Identify which cell holds the provided text, then report its [x, y] central coordinate. 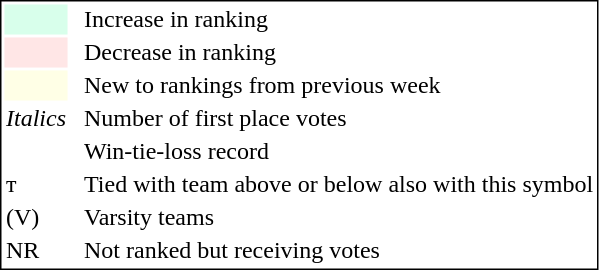
New to rankings from previous week [338, 85]
Increase in ranking [338, 19]
NR [36, 251]
Varsity teams [338, 217]
Win-tie-loss record [338, 151]
Italics [36, 119]
(V) [36, 217]
Not ranked but receiving votes [338, 251]
Tied with team above or below also with this symbol [338, 185]
Decrease in ranking [338, 53]
Number of first place votes [338, 119]
т [36, 185]
